Find where the given text appears and provide that cell's center as [x, y] coordinate. 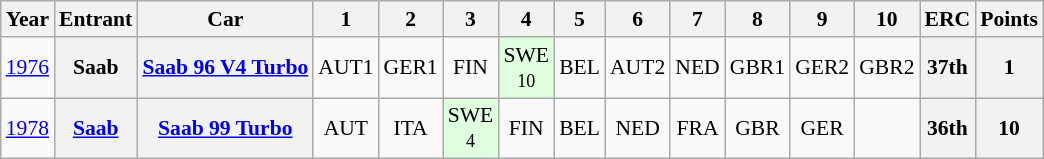
37th [948, 68]
3 [471, 19]
Year [28, 19]
AUT [346, 128]
Car [225, 19]
GER [822, 128]
Entrant [96, 19]
AUT2 [638, 68]
36th [948, 128]
Saab 99 Turbo [225, 128]
SWE4 [471, 128]
6 [638, 19]
1976 [28, 68]
Points [1009, 19]
5 [580, 19]
FRA [697, 128]
SWE10 [526, 68]
4 [526, 19]
AUT1 [346, 68]
GER2 [822, 68]
8 [758, 19]
ITA [411, 128]
7 [697, 19]
1978 [28, 128]
ERC [948, 19]
2 [411, 19]
GBR [758, 128]
GBR1 [758, 68]
GBR2 [886, 68]
GER1 [411, 68]
9 [822, 19]
Saab 96 V4 Turbo [225, 68]
